Provide the [x, y] coordinate of the cell's center where the given text is located.  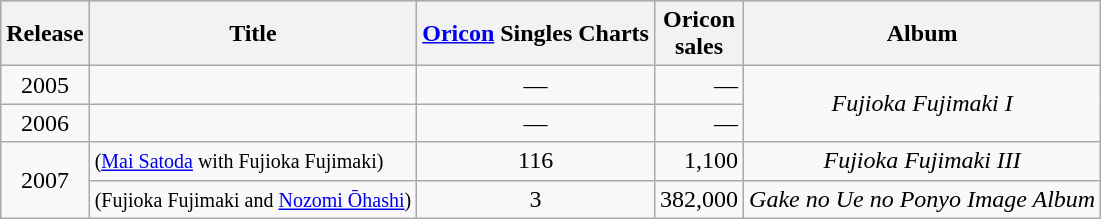
Title [253, 34]
2007 [45, 180]
Fujioka Fujimaki III [922, 161]
Release [45, 34]
(Fujioka Fujimaki and Nozomi Ōhashi) [253, 199]
116 [536, 161]
3 [536, 199]
Album [922, 34]
2005 [45, 85]
382,000 [698, 199]
Fujioka Fujimaki I [922, 104]
Oriconsales [698, 34]
Oricon Singles Charts [536, 34]
(Mai Satoda with Fujioka Fujimaki) [253, 161]
2006 [45, 123]
Gake no Ue no Ponyo Image Album [922, 199]
1,100 [698, 161]
